Scan for the cell matching the given text and deliver its [x, y] coordinate at center. 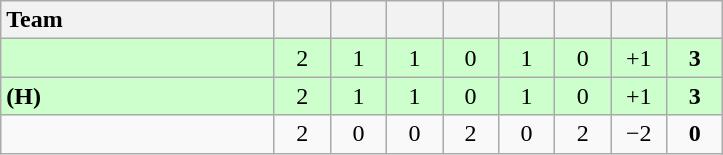
(H) [138, 96]
Team [138, 20]
−2 [639, 134]
